Scan for the cell matching the given text and deliver its [X, Y] coordinate at center. 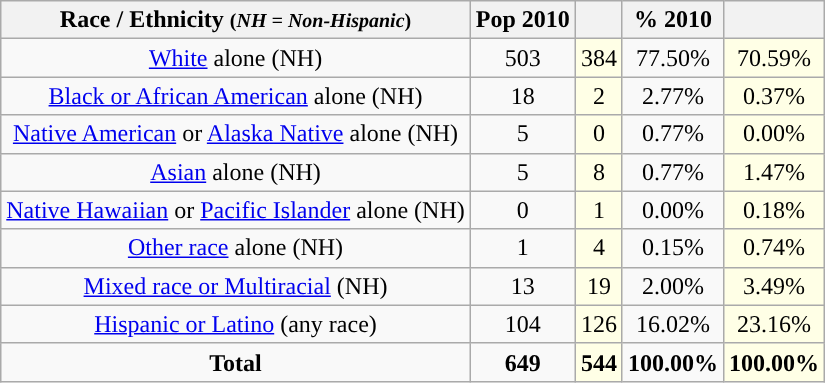
503 [522, 58]
70.59% [774, 58]
Native American or Alaska Native alone (NH) [236, 134]
Black or African American alone (NH) [236, 96]
2 [598, 96]
1.47% [774, 172]
8 [598, 172]
Other race alone (NH) [236, 248]
18 [522, 96]
Total [236, 362]
White alone (NH) [236, 58]
0.18% [774, 210]
77.50% [672, 58]
Asian alone (NH) [236, 172]
Pop 2010 [522, 20]
2.00% [672, 286]
544 [598, 362]
649 [522, 362]
Race / Ethnicity (NH = Non-Hispanic) [236, 20]
% 2010 [672, 20]
13 [522, 286]
0.74% [774, 248]
19 [598, 286]
0.15% [672, 248]
2.77% [672, 96]
0.37% [774, 96]
23.16% [774, 324]
Hispanic or Latino (any race) [236, 324]
16.02% [672, 324]
126 [598, 324]
4 [598, 248]
384 [598, 58]
104 [522, 324]
Mixed race or Multiracial (NH) [236, 286]
Native Hawaiian or Pacific Islander alone (NH) [236, 210]
3.49% [774, 286]
